Return [x, y] of the center of cell containing provided text 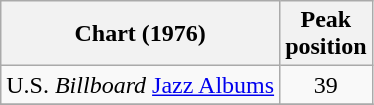
U.S. Billboard Jazz Albums [140, 85]
39 [326, 85]
Peakposition [326, 34]
Chart (1976) [140, 34]
